Scan for the cell matching the given text and deliver its [x, y] coordinate at center. 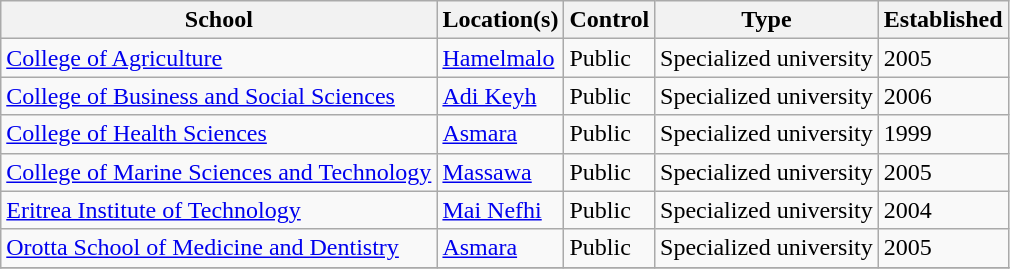
College of Agriculture [219, 58]
Location(s) [500, 20]
Hamelmalo [500, 58]
Mai Nefhi [500, 210]
Type [767, 20]
Eritrea Institute of Technology [219, 210]
College of Marine Sciences and Technology [219, 172]
School [219, 20]
College of Health Sciences [219, 134]
2006 [943, 96]
Adi Keyh [500, 96]
Control [610, 20]
Established [943, 20]
2004 [943, 210]
1999 [943, 134]
College of Business and Social Sciences [219, 96]
Orotta School of Medicine and Dentistry [219, 248]
Massawa [500, 172]
